Provide the [x, y] coordinate of the cell's center where the given text is located.  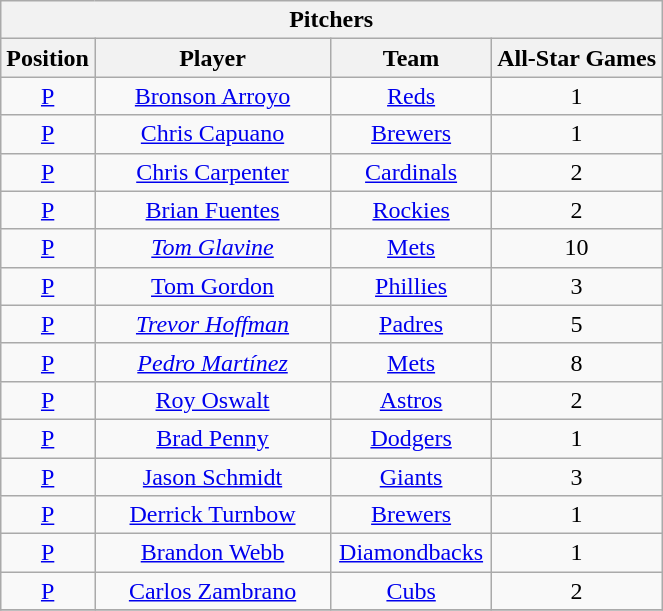
Phillies [412, 286]
Brandon Webb [212, 553]
Bronson Arroyo [212, 96]
Brad Penny [212, 438]
5 [577, 324]
Reds [412, 96]
Cubs [412, 591]
Chris Carpenter [212, 172]
Player [212, 58]
Giants [412, 477]
10 [577, 248]
Padres [412, 324]
Pitchers [332, 20]
Brian Fuentes [212, 210]
All-Star Games [577, 58]
Chris Capuano [212, 134]
Team [412, 58]
Cardinals [412, 172]
Astros [412, 400]
Tom Gordon [212, 286]
Rockies [412, 210]
Roy Oswalt [212, 400]
Tom Glavine [212, 248]
Trevor Hoffman [212, 324]
Diamondbacks [412, 553]
Position [48, 58]
Dodgers [412, 438]
Pedro Martínez [212, 362]
Derrick Turnbow [212, 515]
Jason Schmidt [212, 477]
8 [577, 362]
Carlos Zambrano [212, 591]
